Scan for the cell matching the given text and deliver its (x, y) coordinate at center. 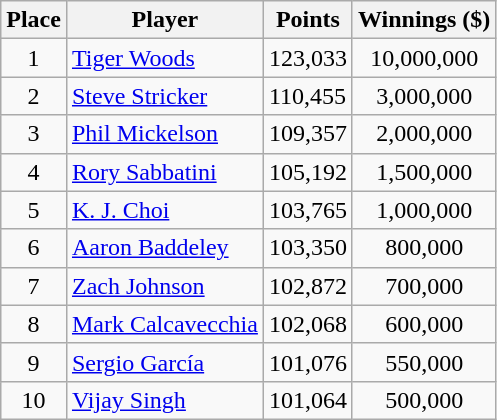
Rory Sabbatini (164, 172)
5 (34, 210)
Phil Mickelson (164, 134)
Player (164, 20)
500,000 (424, 400)
102,872 (308, 286)
2 (34, 96)
102,068 (308, 324)
109,357 (308, 134)
105,192 (308, 172)
K. J. Choi (164, 210)
103,765 (308, 210)
800,000 (424, 248)
6 (34, 248)
Steve Stricker (164, 96)
8 (34, 324)
1,500,000 (424, 172)
Sergio García (164, 362)
Points (308, 20)
3 (34, 134)
2,000,000 (424, 134)
3,000,000 (424, 96)
103,350 (308, 248)
9 (34, 362)
7 (34, 286)
550,000 (424, 362)
Vijay Singh (164, 400)
Winnings ($) (424, 20)
700,000 (424, 286)
Tiger Woods (164, 58)
4 (34, 172)
Mark Calcavecchia (164, 324)
1,000,000 (424, 210)
123,033 (308, 58)
600,000 (424, 324)
10 (34, 400)
1 (34, 58)
101,064 (308, 400)
101,076 (308, 362)
Aaron Baddeley (164, 248)
110,455 (308, 96)
Zach Johnson (164, 286)
Place (34, 20)
10,000,000 (424, 58)
